Pinpoint the cell where the given text exists, returning its (x, y) midpoint coordinate. 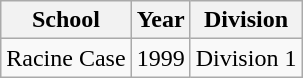
Division (246, 20)
Year (160, 20)
1999 (160, 58)
Racine Case (66, 58)
School (66, 20)
Division 1 (246, 58)
